Output the [x, y] coordinate of the center of the cell containing the given text.  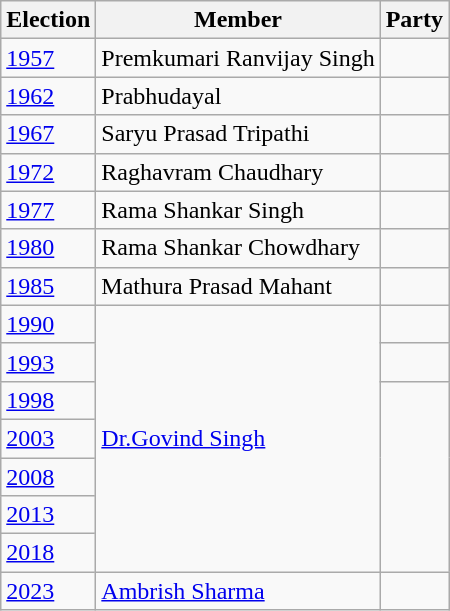
Member [238, 20]
2003 [48, 438]
1977 [48, 210]
1985 [48, 286]
2018 [48, 553]
Party [414, 20]
Mathura Prasad Mahant [238, 286]
2023 [48, 591]
Ambrish Sharma [238, 591]
1962 [48, 96]
Prabhudayal [238, 96]
Dr.Govind Singh [238, 438]
Premkumari Ranvijay Singh [238, 58]
1980 [48, 248]
2013 [48, 515]
Rama Shankar Singh [238, 210]
Saryu Prasad Tripathi [238, 134]
Election [48, 20]
2008 [48, 477]
Rama Shankar Chowdhary [238, 248]
1990 [48, 324]
1972 [48, 172]
1993 [48, 362]
1957 [48, 58]
1998 [48, 400]
1967 [48, 134]
Raghavram Chaudhary [238, 172]
